Pinpoint the cell where the given text exists, returning its [X, Y] midpoint coordinate. 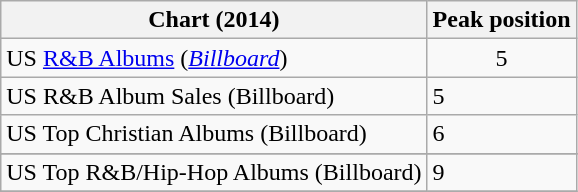
9 [502, 172]
Chart (2014) [214, 20]
Peak position [502, 20]
6 [502, 134]
US Top Christian Albums (Billboard) [214, 134]
US Top R&B/Hip-Hop Albums (Billboard) [214, 172]
US R&B Album Sales (Billboard) [214, 96]
US R&B Albums (Billboard) [214, 58]
